Locate the cell with the specified text and output its (X, Y) center coordinate. 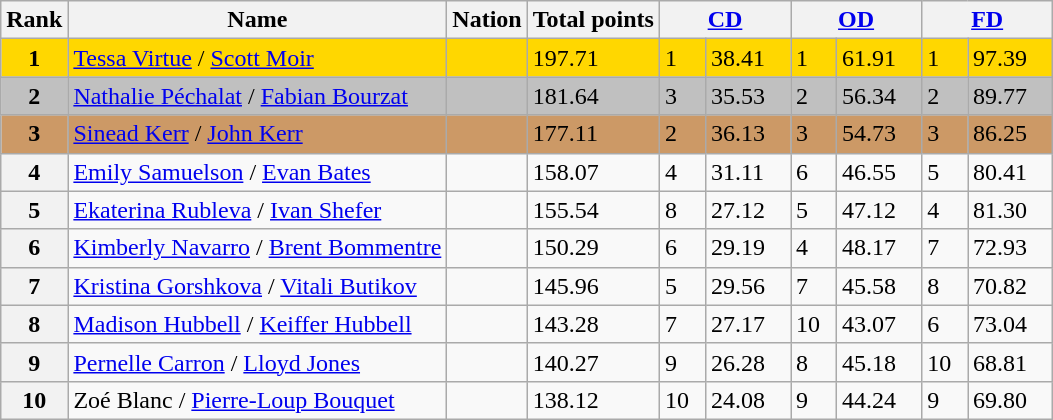
44.24 (878, 400)
27.12 (748, 210)
Sinead Kerr / John Kerr (258, 134)
Zoé Blanc / Pierre-Loup Bouquet (258, 400)
Madison Hubbell / Keiffer Hubbell (258, 324)
145.96 (593, 286)
150.29 (593, 248)
CD (724, 20)
56.34 (878, 96)
73.04 (1010, 324)
Nation (487, 20)
Tessa Virtue / Scott Moir (258, 58)
Nathalie Péchalat / Fabian Bourzat (258, 96)
80.41 (1010, 172)
Rank (34, 20)
24.08 (748, 400)
27.17 (748, 324)
72.93 (1010, 248)
197.71 (593, 58)
OD (856, 20)
177.11 (593, 134)
26.28 (748, 362)
Total points (593, 20)
35.53 (748, 96)
143.28 (593, 324)
43.07 (878, 324)
61.91 (878, 58)
69.80 (1010, 400)
Kimberly Navarro / Brent Bommentre (258, 248)
68.81 (1010, 362)
81.30 (1010, 210)
86.25 (1010, 134)
Ekaterina Rubleva / Ivan Shefer (258, 210)
158.07 (593, 172)
54.73 (878, 134)
31.11 (748, 172)
Name (258, 20)
FD (988, 20)
89.77 (1010, 96)
Emily Samuelson / Evan Bates (258, 172)
29.56 (748, 286)
36.13 (748, 134)
29.19 (748, 248)
97.39 (1010, 58)
Pernelle Carron / Lloyd Jones (258, 362)
46.55 (878, 172)
140.27 (593, 362)
38.41 (748, 58)
48.17 (878, 248)
155.54 (593, 210)
Kristina Gorshkova / Vitali Butikov (258, 286)
45.18 (878, 362)
70.82 (1010, 286)
45.58 (878, 286)
138.12 (593, 400)
47.12 (878, 210)
181.64 (593, 96)
